Pinpoint the cell where the given text exists, returning its (X, Y) midpoint coordinate. 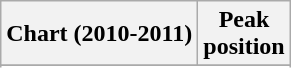
Chart (2010-2011) (100, 34)
Peakposition (244, 34)
